Identify which cell holds the provided text, then report its (X, Y) central coordinate. 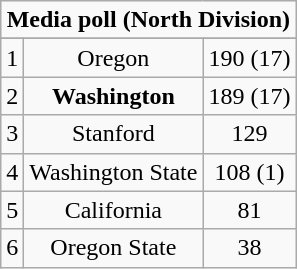
1 (12, 58)
5 (12, 210)
189 (17) (250, 96)
190 (17) (250, 58)
108 (1) (250, 172)
3 (12, 134)
Oregon (114, 58)
4 (12, 172)
129 (250, 134)
6 (12, 248)
Stanford (114, 134)
California (114, 210)
Washington State (114, 172)
81 (250, 210)
2 (12, 96)
Oregon State (114, 248)
Media poll (North Division) (148, 20)
Washington (114, 96)
38 (250, 248)
